Scan for the cell matching the given text and deliver its [x, y] coordinate at center. 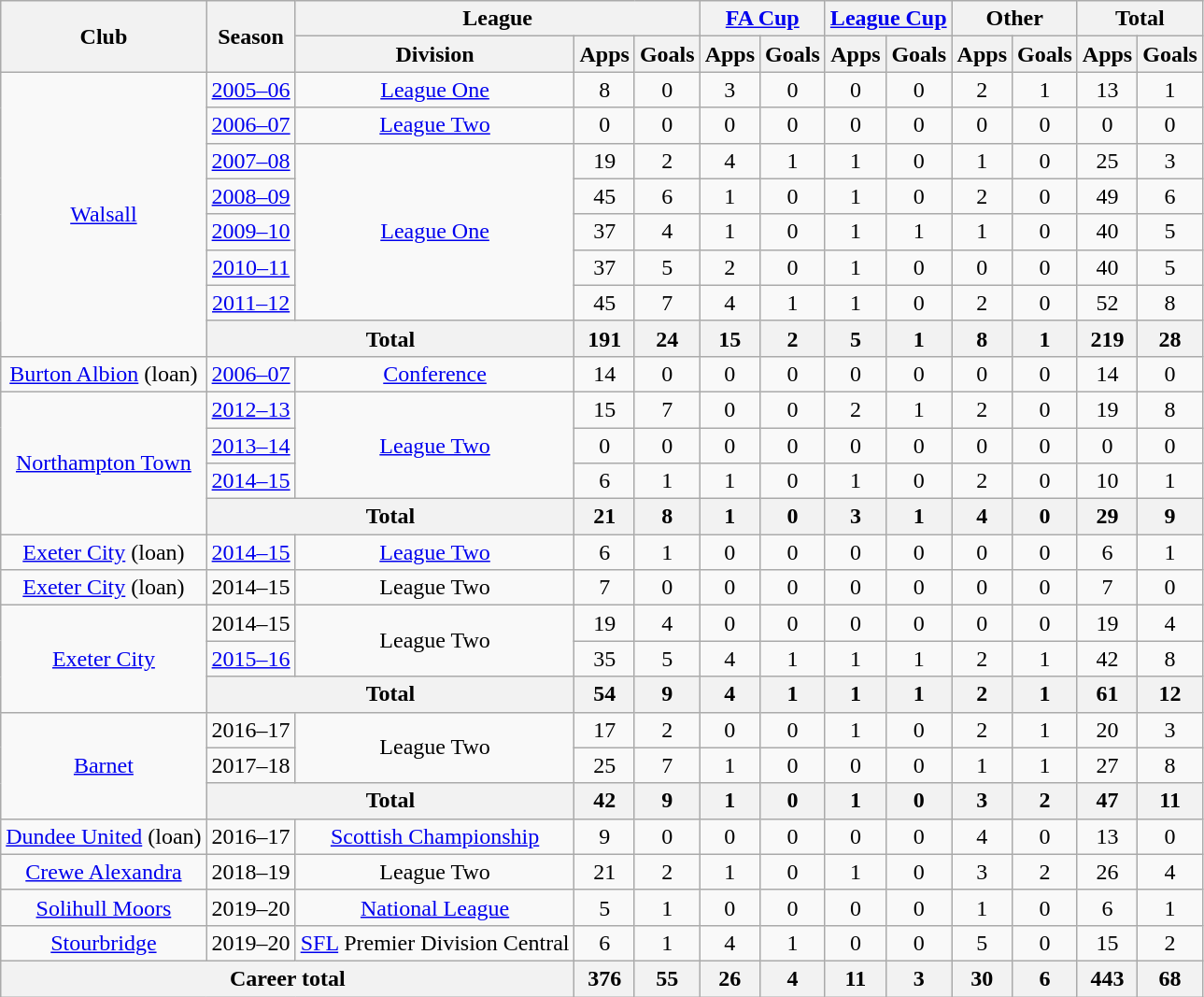
2005–06 [250, 90]
Other [1014, 19]
191 [604, 338]
2007–08 [250, 161]
2012–13 [250, 409]
61 [1107, 694]
2008–09 [250, 196]
2017–18 [250, 765]
Walsall [104, 214]
Burton Albion (loan) [104, 374]
55 [667, 978]
219 [1107, 338]
2013–14 [250, 446]
17 [604, 730]
Exeter City [104, 659]
League [497, 19]
League Cup [888, 19]
49 [1107, 196]
Division [435, 54]
Scottish Championship [435, 836]
2009–10 [250, 232]
28 [1170, 338]
68 [1170, 978]
376 [604, 978]
30 [982, 978]
29 [1107, 517]
Stourbridge [104, 943]
24 [667, 338]
52 [1107, 303]
54 [604, 694]
Season [250, 36]
10 [1107, 481]
Barnet [104, 765]
Dundee United (loan) [104, 836]
2011–12 [250, 303]
20 [1107, 730]
FA Cup [762, 19]
National League [435, 907]
47 [1107, 801]
27 [1107, 765]
SFL Premier Division Central [435, 943]
Solihull Moors [104, 907]
Career total [288, 978]
Crewe Alexandra [104, 872]
12 [1170, 694]
2015–16 [250, 659]
Club [104, 36]
Conference [435, 374]
2010–11 [250, 267]
35 [604, 659]
2018–19 [250, 872]
Northampton Town [104, 463]
443 [1107, 978]
